Determine the (X, Y) coordinate at the center of the cell enclosing the given text.  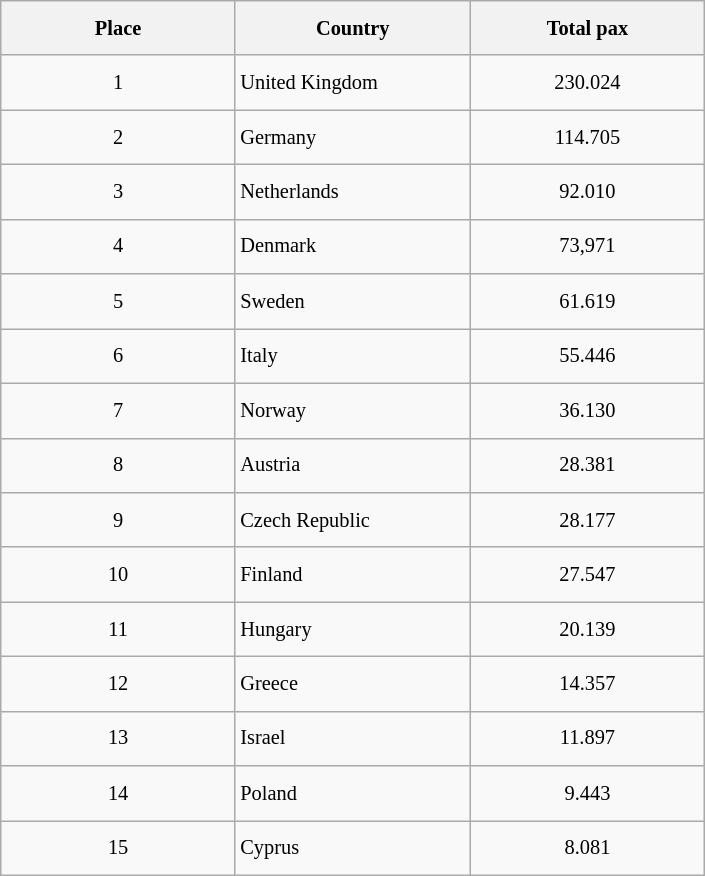
12 (118, 684)
Netherlands (352, 192)
4 (118, 246)
Norway (352, 410)
9.443 (588, 794)
Finland (352, 574)
230.024 (588, 82)
Denmark (352, 246)
92.010 (588, 192)
2 (118, 138)
73,971 (588, 246)
7 (118, 410)
11.897 (588, 738)
14.357 (588, 684)
Germany (352, 138)
27.547 (588, 574)
55.446 (588, 356)
20.139 (588, 630)
Poland (352, 794)
Cyprus (352, 848)
Czech Republic (352, 520)
Place (118, 28)
11 (118, 630)
15 (118, 848)
10 (118, 574)
28.381 (588, 466)
9 (118, 520)
13 (118, 738)
6 (118, 356)
Austria (352, 466)
36.130 (588, 410)
United Kingdom (352, 82)
Italy (352, 356)
3 (118, 192)
Country (352, 28)
8.081 (588, 848)
28.177 (588, 520)
Sweden (352, 302)
Hungary (352, 630)
Greece (352, 684)
14 (118, 794)
61.619 (588, 302)
Israel (352, 738)
1 (118, 82)
8 (118, 466)
5 (118, 302)
114.705 (588, 138)
Total pax (588, 28)
